From the cell containing the given text, extract its center point as (x, y) coordinate. 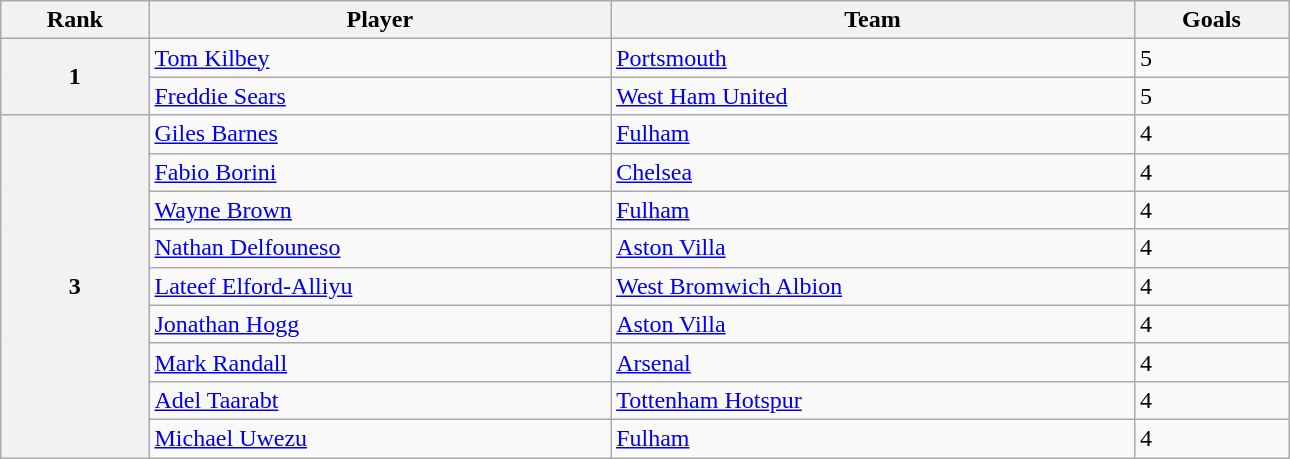
Mark Randall (380, 362)
Freddie Sears (380, 96)
Player (380, 20)
Wayne Brown (380, 210)
Giles Barnes (380, 134)
Goals (1211, 20)
Portsmouth (873, 58)
Nathan Delfouneso (380, 248)
Team (873, 20)
Arsenal (873, 362)
Lateef Elford-Alliyu (380, 286)
West Ham United (873, 96)
Rank (75, 20)
1 (75, 77)
West Bromwich Albion (873, 286)
Jonathan Hogg (380, 324)
Tom Kilbey (380, 58)
3 (75, 286)
Michael Uwezu (380, 438)
Adel Taarabt (380, 400)
Chelsea (873, 172)
Fabio Borini (380, 172)
Tottenham Hotspur (873, 400)
